Determine the (x, y) coordinate at the center of the cell enclosing the given text.  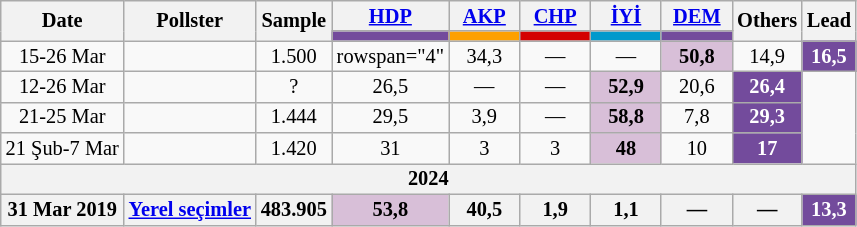
3,9 (484, 118)
AKP (484, 16)
1,9 (556, 210)
10 (696, 148)
Pollster (190, 20)
26,5 (390, 86)
29,5 (390, 118)
HDP (390, 16)
Lead (829, 20)
DEM (696, 16)
1.420 (294, 148)
13,3 (829, 210)
14,9 (767, 56)
58,8 (626, 118)
15-26 Mar (62, 56)
20,6 (696, 86)
48 (626, 148)
31 Mar 2019 (62, 210)
34,3 (484, 56)
50,8 (696, 56)
1.500 (294, 56)
? (294, 86)
Sample (294, 20)
12-26 Mar (62, 86)
2024 (428, 178)
21 Şub-7 Mar (62, 148)
17 (767, 148)
Others (767, 20)
52,9 (626, 86)
İYİ (626, 16)
26,4 (767, 86)
29,3 (767, 118)
483.905 (294, 210)
rowspan="4" (390, 56)
Date (62, 20)
31 (390, 148)
1,1 (626, 210)
21-25 Mar (62, 118)
Yerel seçimler (190, 210)
CHP (556, 16)
16,5 (829, 56)
53,8 (390, 210)
40,5 (484, 210)
7,8 (696, 118)
1.444 (294, 118)
